Pinpoint the cell where the given text exists, returning its [x, y] midpoint coordinate. 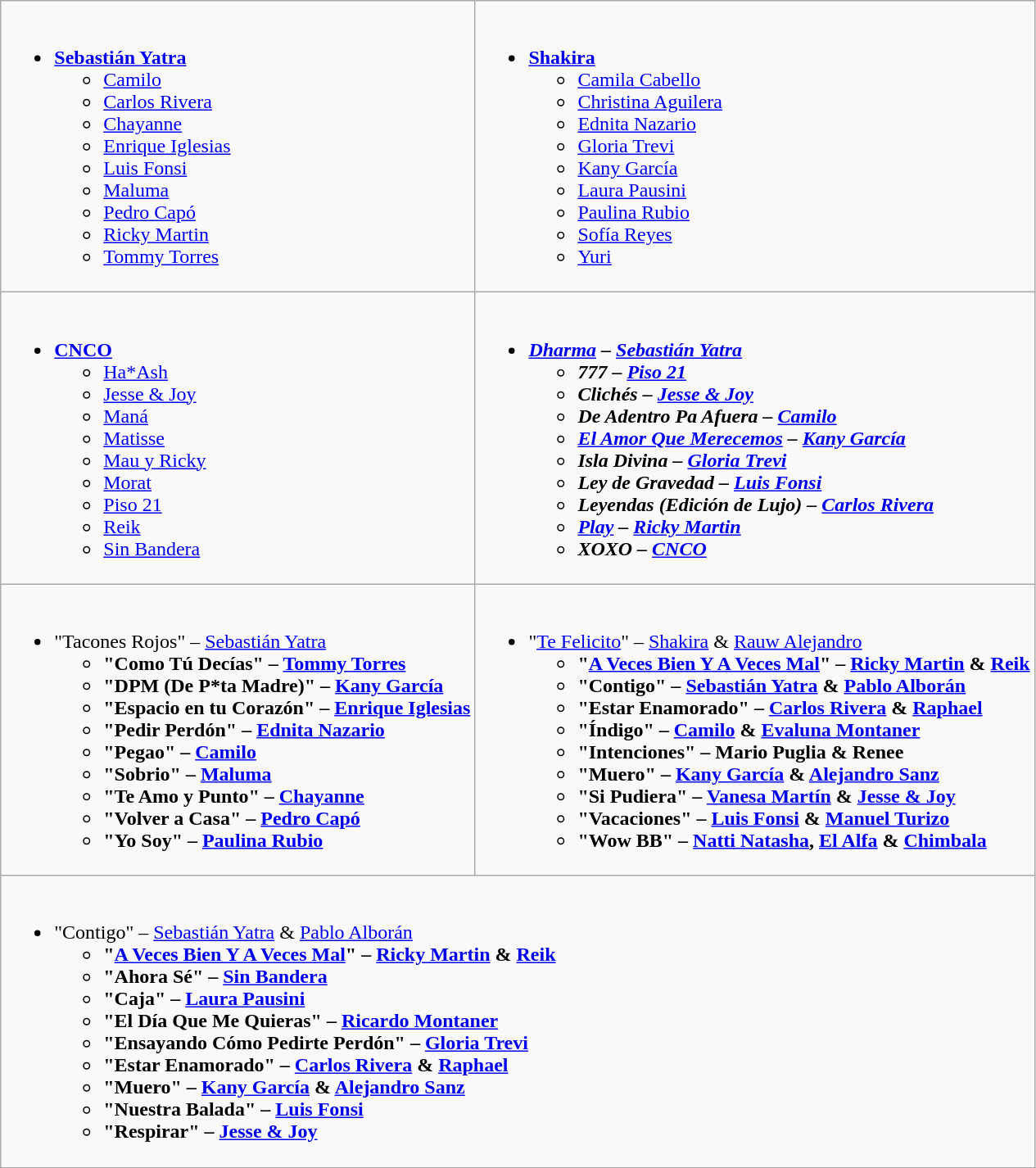
ShakiraCamila CabelloChristina AguileraEdnita NazarioGloria TreviKany GarcíaLaura PausiniPaulina RubioSofía ReyesYuri [755, 147]
CNCOHa*AshJesse & JoyManáMatisseMau y RickyMoratPiso 21ReikSin Bandera [238, 438]
Sebastián YatraCamiloCarlos RiveraChayanneEnrique IglesiasLuis FonsiMalumaPedro CapóRicky MartinTommy Torres [238, 147]
